Return the [X, Y] coordinate for the center point of the cell that contains the specified text.  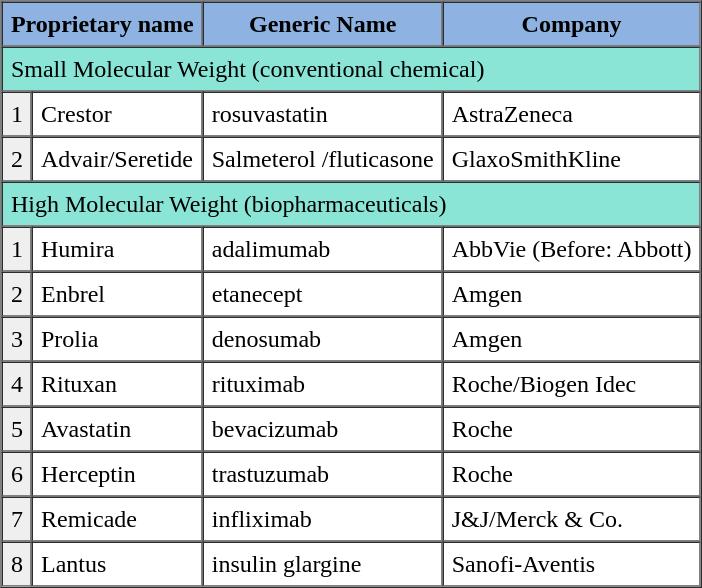
Enbrel [118, 294]
GlaxoSmithKline [572, 158]
Herceptin [118, 474]
Rituxan [118, 384]
3 [17, 338]
trastuzumab [323, 474]
Small Molecular Weight (conventional chemical) [352, 68]
4 [17, 384]
High Molecular Weight (biopharmaceuticals) [352, 204]
Sanofi-Aventis [572, 564]
Avastatin [118, 428]
Roche/Biogen Idec [572, 384]
Company [572, 24]
8 [17, 564]
J&J/Merck & Co. [572, 518]
7 [17, 518]
AbbVie (Before: Abbott) [572, 248]
Proprietary name [102, 24]
5 [17, 428]
Generic Name [323, 24]
rosuvastatin [323, 114]
denosumab [323, 338]
Lantus [118, 564]
Crestor [118, 114]
AstraZeneca [572, 114]
Advair/Seretide [118, 158]
Prolia [118, 338]
etanecept [323, 294]
Salmeterol /fluticasone [323, 158]
6 [17, 474]
rituximab [323, 384]
adalimumab [323, 248]
infliximab [323, 518]
Remicade [118, 518]
insulin glargine [323, 564]
bevacizumab [323, 428]
Humira [118, 248]
